Output the [x, y] coordinate of the center of the cell containing the given text.  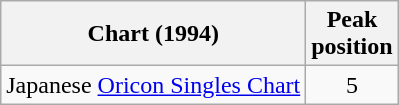
5 [352, 85]
Japanese Oricon Singles Chart [154, 85]
Chart (1994) [154, 34]
Peakposition [352, 34]
